Detect which cell encompasses the target text, then output its [x, y] center coordinate. 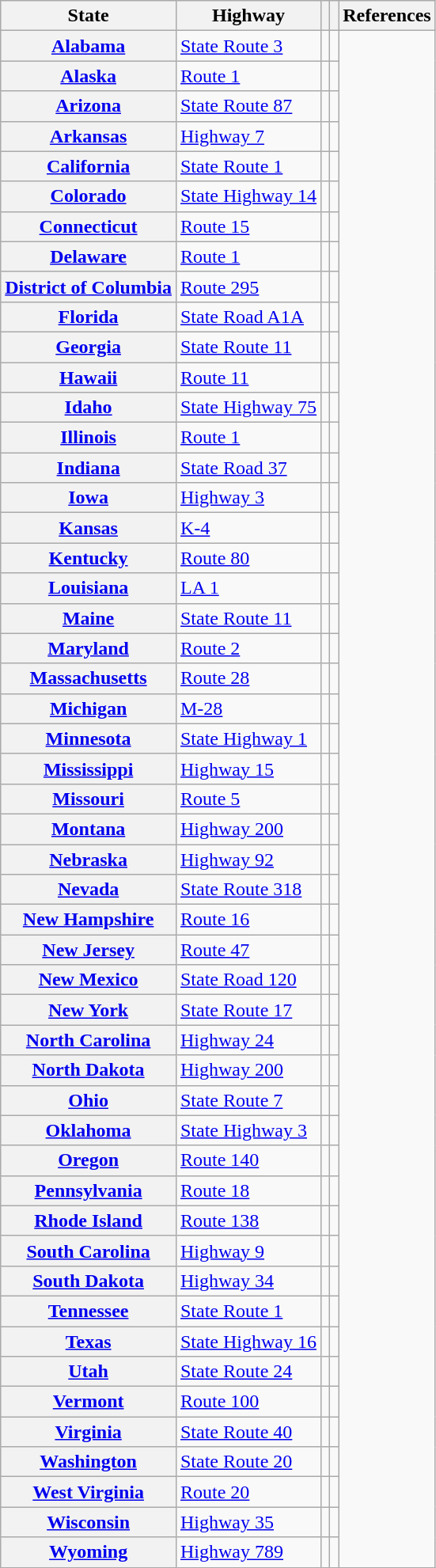
Kentucky [89, 558]
Virginia [89, 1432]
Ohio [89, 1100]
Route 138 [248, 1221]
Route 100 [248, 1402]
Indiana [89, 468]
Idaho [89, 408]
Highway 24 [248, 1040]
Route 80 [248, 558]
Washington [89, 1462]
Alabama [89, 46]
Nebraska [89, 859]
State Route 87 [248, 106]
Highway 789 [248, 1552]
North Carolina [89, 1040]
State Route 7 [248, 1100]
Oregon [89, 1160]
Highway 15 [248, 769]
Pennsylvania [89, 1190]
Minnesota [89, 738]
Kansas [89, 528]
South Dakota [89, 1281]
LA 1 [248, 588]
Route 11 [248, 378]
New Mexico [89, 980]
Georgia [89, 347]
State Route 17 [248, 1010]
South Carolina [89, 1251]
State Highway 16 [248, 1342]
Montana [89, 829]
Arkansas [89, 136]
Highway [248, 16]
Utah [89, 1372]
M-28 [248, 708]
Rhode Island [89, 1221]
Wisconsin [89, 1522]
Louisiana [89, 588]
State Route 20 [248, 1462]
Massachusetts [89, 678]
California [89, 166]
Michigan [89, 708]
Nevada [89, 890]
District of Columbia [89, 287]
Maryland [89, 648]
North Dakota [89, 1070]
State Highway 14 [248, 196]
Alaska [89, 76]
State Route 318 [248, 890]
Oklahoma [89, 1130]
Iowa [89, 498]
State Highway 1 [248, 738]
Route 2 [248, 648]
Highway 9 [248, 1251]
New Hampshire [89, 920]
Highway 35 [248, 1522]
Vermont [89, 1402]
Illinois [89, 438]
Missouri [89, 799]
References [388, 16]
Highway 7 [248, 136]
Route 295 [248, 287]
Route 5 [248, 799]
Texas [89, 1342]
Route 15 [248, 226]
Delaware [89, 256]
State Road 120 [248, 980]
Route 16 [248, 920]
Highway 34 [248, 1281]
Route 140 [248, 1160]
Mississippi [89, 769]
Route 28 [248, 678]
Highway 92 [248, 859]
Route 20 [248, 1492]
Colorado [89, 196]
Connecticut [89, 226]
Route 18 [248, 1190]
State Highway 3 [248, 1130]
State Road A1A [248, 317]
Arizona [89, 106]
Maine [89, 618]
State Highway 75 [248, 408]
State Road 37 [248, 468]
Florida [89, 317]
New Jersey [89, 950]
Tennessee [89, 1311]
State Route 40 [248, 1432]
West Virginia [89, 1492]
Hawaii [89, 378]
K-4 [248, 528]
State Route 3 [248, 46]
Route 47 [248, 950]
New York [89, 1010]
State Route 24 [248, 1372]
Wyoming [89, 1552]
State [89, 16]
Highway 3 [248, 498]
